Identify which cell holds the provided text, then report its [X, Y] central coordinate. 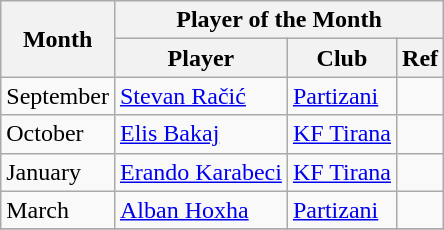
Stevan Račić [200, 96]
Alban Hoxha [200, 210]
Month [58, 39]
Ref [420, 58]
Player [200, 58]
Player of the Month [278, 20]
September [58, 96]
October [58, 134]
Elis Bakaj [200, 134]
Erando Karabeci [200, 172]
January [58, 172]
Club [342, 58]
March [58, 210]
